Locate the cell with the specified text and output its (X, Y) center coordinate. 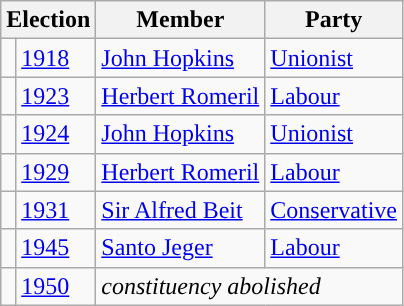
1945 (56, 248)
Member (180, 20)
Party (334, 20)
Sir Alfred Beit (180, 210)
1923 (56, 96)
Election (48, 20)
1918 (56, 58)
constituency abolished (250, 286)
1931 (56, 210)
Conservative (334, 210)
1929 (56, 172)
Santo Jeger (180, 248)
1950 (56, 286)
1924 (56, 134)
